Locate the cell with the specified text and output its [x, y] center coordinate. 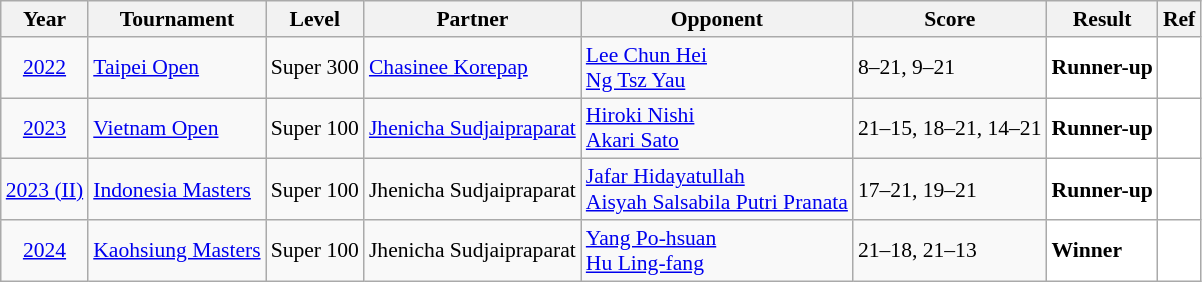
Ref [1179, 19]
Level [315, 19]
8–21, 9–21 [950, 68]
Hiroki Nishi Akari Sato [717, 128]
21–15, 18–21, 14–21 [950, 128]
21–18, 21–13 [950, 250]
Opponent [717, 19]
Indonesia Masters [176, 190]
2023 (II) [44, 190]
Score [950, 19]
Jafar Hidayatullah Aisyah Salsabila Putri Pranata [717, 190]
Result [1102, 19]
2022 [44, 68]
Yang Po-hsuan Hu Ling-fang [717, 250]
Chasinee Korepap [472, 68]
Partner [472, 19]
Super 300 [315, 68]
Vietnam Open [176, 128]
Lee Chun Hei Ng Tsz Yau [717, 68]
17–21, 19–21 [950, 190]
2024 [44, 250]
Tournament [176, 19]
Year [44, 19]
Winner [1102, 250]
Kaohsiung Masters [176, 250]
2023 [44, 128]
Taipei Open [176, 68]
